Capture the cell that displays the provided text and extract its [x, y] central coordinate. 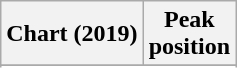
Chart (2019) [72, 34]
Peakposition [189, 34]
